Return (x, y) of the center of cell containing provided text 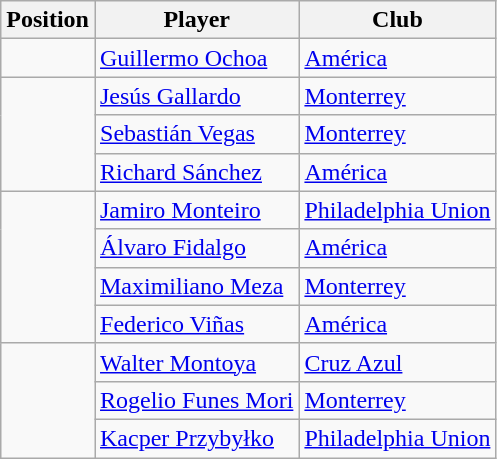
Álvaro Fidalgo (196, 248)
Position (48, 20)
Cruz Azul (398, 362)
Richard Sánchez (196, 172)
Club (398, 20)
Player (196, 20)
Jesús Gallardo (196, 96)
Jamiro Monteiro (196, 210)
Walter Montoya (196, 362)
Sebastián Vegas (196, 134)
Maximiliano Meza (196, 286)
Federico Viñas (196, 324)
Kacper Przybyłko (196, 438)
Guillermo Ochoa (196, 58)
Rogelio Funes Mori (196, 400)
